Output the [x, y] coordinate of the center of the cell containing the given text.  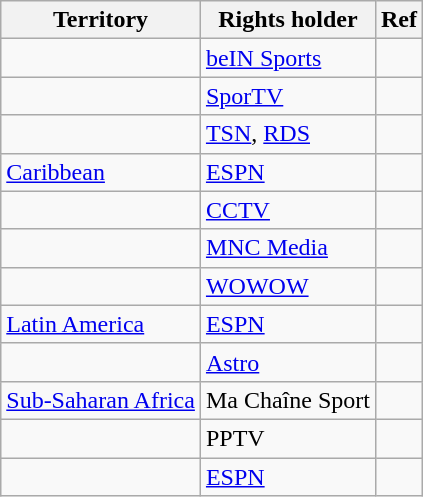
TSN, RDS [288, 134]
Ref [398, 20]
PPTV [288, 438]
CCTV [288, 210]
SporTV [288, 96]
Ma Chaîne Sport [288, 400]
Astro [288, 362]
WOWOW [288, 286]
Sub-Saharan Africa [101, 400]
Territory [101, 20]
MNC Media [288, 248]
Latin America [101, 324]
Caribbean [101, 172]
beIN Sports [288, 58]
Rights holder [288, 20]
